Locate the cell with the specified text and output its (X, Y) center coordinate. 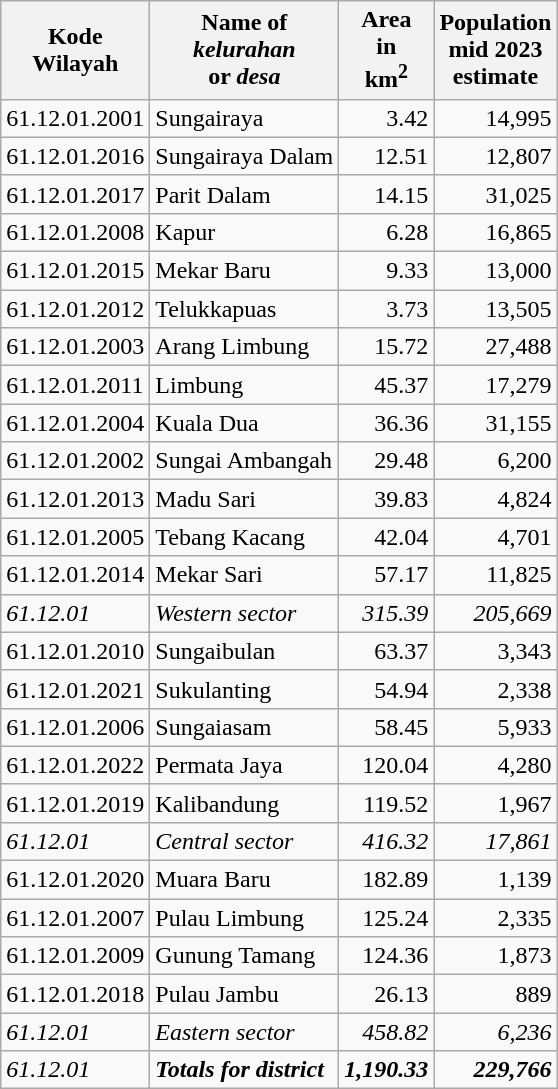
61.12.01.2019 (76, 803)
61.12.01.2018 (76, 994)
124.36 (386, 956)
4,701 (496, 537)
16,865 (496, 232)
Sungai Ambangah (244, 461)
29.48 (386, 461)
61.12.01.2006 (76, 727)
61.12.01.2010 (76, 651)
11,825 (496, 575)
4,824 (496, 499)
61.12.01.2020 (76, 880)
Sukulanting (244, 689)
27,488 (496, 347)
Madu Sari (244, 499)
26.13 (386, 994)
1,967 (496, 803)
4,280 (496, 765)
3.42 (386, 118)
14.15 (386, 194)
12.51 (386, 156)
63.37 (386, 651)
3.73 (386, 309)
61.12.01.2009 (76, 956)
Arang Limbung (244, 347)
Kapur (244, 232)
1,139 (496, 880)
416.32 (386, 841)
61.12.01.2008 (76, 232)
315.39 (386, 613)
61.12.01.2002 (76, 461)
61.12.01.2007 (76, 918)
Tebang Kacang (244, 537)
Kalibandung (244, 803)
Totals for district (244, 1070)
61.12.01.2015 (76, 271)
61.12.01.2017 (76, 194)
Eastern sector (244, 1032)
61.12.01.2022 (76, 765)
205,669 (496, 613)
Parit Dalam (244, 194)
Pulau Jambu (244, 994)
45.37 (386, 385)
Sungaibulan (244, 651)
5,933 (496, 727)
61.12.01.2021 (76, 689)
1,873 (496, 956)
Populationmid 2023estimate (496, 50)
Pulau Limbung (244, 918)
Muara Baru (244, 880)
39.83 (386, 499)
9.33 (386, 271)
13,000 (496, 271)
119.52 (386, 803)
Mekar Sari (244, 575)
61.12.01.2003 (76, 347)
61.12.01.2013 (76, 499)
Permata Jaya (244, 765)
31,025 (496, 194)
6.28 (386, 232)
58.45 (386, 727)
2,338 (496, 689)
125.24 (386, 918)
229,766 (496, 1070)
182.89 (386, 880)
Telukkapuas (244, 309)
Kuala Dua (244, 423)
61.12.01.2004 (76, 423)
Name of kelurahan or desa (244, 50)
120.04 (386, 765)
57.17 (386, 575)
3,343 (496, 651)
Gunung Tamang (244, 956)
61.12.01.2001 (76, 118)
42.04 (386, 537)
Sungaiasam (244, 727)
61.12.01.2012 (76, 309)
36.36 (386, 423)
2,335 (496, 918)
Sungairaya (244, 118)
6,200 (496, 461)
17,279 (496, 385)
12,807 (496, 156)
14,995 (496, 118)
1,190.33 (386, 1070)
61.12.01.2014 (76, 575)
Western sector (244, 613)
6,236 (496, 1032)
889 (496, 994)
Central sector (244, 841)
54.94 (386, 689)
31,155 (496, 423)
Kode Wilayah (76, 50)
13,505 (496, 309)
15.72 (386, 347)
458.82 (386, 1032)
Sungairaya Dalam (244, 156)
Area in km2 (386, 50)
Limbung (244, 385)
61.12.01.2011 (76, 385)
Mekar Baru (244, 271)
61.12.01.2005 (76, 537)
17,861 (496, 841)
61.12.01.2016 (76, 156)
